Extract the [X, Y] coordinate from the center of the cell holding the provided text.  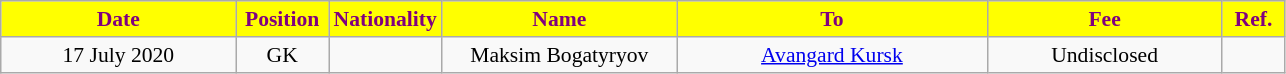
Date [118, 19]
Maksim Bogatyryov [560, 55]
Avangard Kursk [832, 55]
Name [560, 19]
Fee [1104, 19]
GK [282, 55]
Nationality [384, 19]
Position [282, 19]
Undisclosed [1104, 55]
Ref. [1254, 19]
17 July 2020 [118, 55]
To [832, 19]
